Provide the (x, y) coordinate of the cell's center where the given text is located.  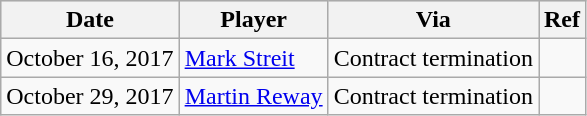
Player (254, 20)
October 29, 2017 (90, 96)
Ref (562, 20)
Mark Streit (254, 58)
Via (433, 20)
October 16, 2017 (90, 58)
Martin Reway (254, 96)
Date (90, 20)
